Determine the (X, Y) coordinate at the center of the cell enclosing the given text.  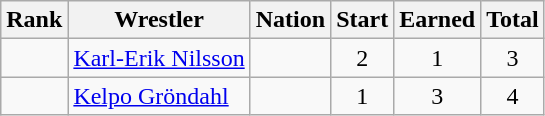
4 (513, 96)
Earned (438, 20)
Rank (34, 20)
Total (513, 20)
Kelpo Gröndahl (159, 96)
Karl-Erik Nilsson (159, 58)
Nation (290, 20)
Wrestler (159, 20)
2 (362, 58)
Start (362, 20)
